Locate the cell with the specified text and output its (x, y) center coordinate. 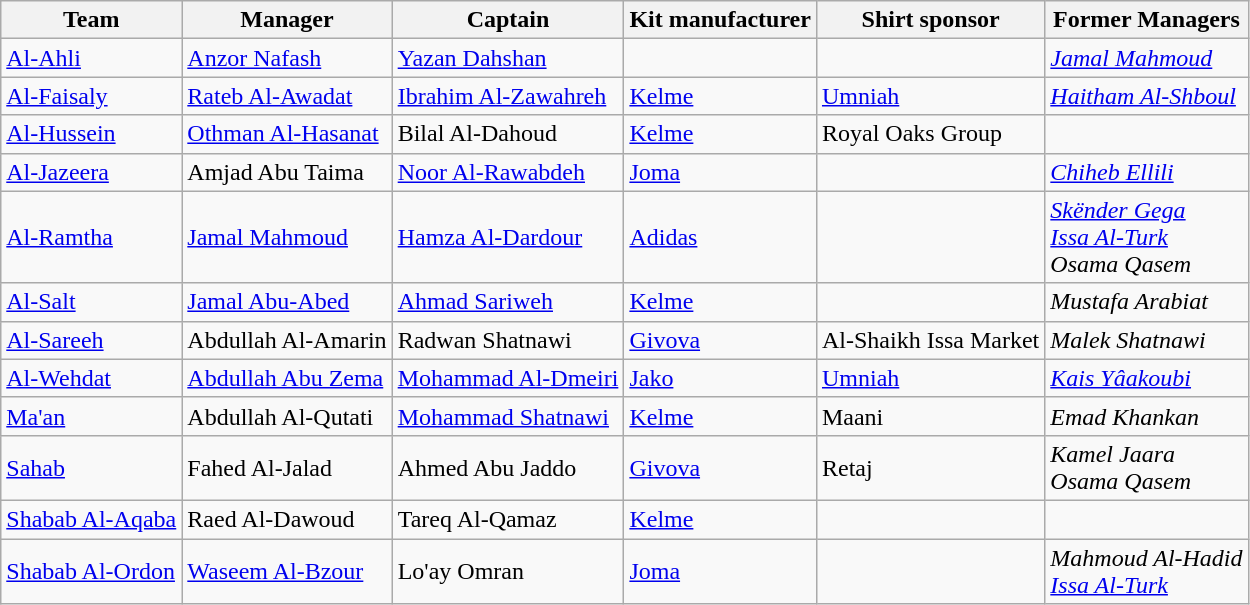
Abdullah Abu Zema (287, 378)
Al-Shaikh Issa Market (930, 340)
Ma'an (92, 416)
Al-Salt (92, 302)
Maani (930, 416)
Al-Sareeh (92, 340)
Mustafa Arabiat (1146, 302)
Jamal Abu-Abed (287, 302)
Abdullah Al-Amarin (287, 340)
Rateb Al-Awadat (287, 96)
Waseem Al-Bzour (287, 570)
Malek Shatnawi (1146, 340)
Al-Faisaly (92, 96)
Radwan Shatnawi (508, 340)
Othman Al-Hasanat (287, 134)
Lo'ay Omran (508, 570)
Shabab Al-Aqaba (92, 519)
Yazan Dahshan (508, 58)
Captain (508, 20)
Raed Al-Dawoud (287, 519)
Hamza Al-Dardour (508, 237)
Skënder Gega Issa Al-Turk Osama Qasem (1146, 237)
Former Managers (1146, 20)
Bilal Al-Dahoud (508, 134)
Al-Ramtha (92, 237)
Anzor Nafash (287, 58)
Jako (720, 378)
Al-Ahli (92, 58)
Team (92, 20)
Kais Yâakoubi (1146, 378)
Amjad Abu Taima (287, 172)
Chiheb Ellili (1146, 172)
Tareq Al-Qamaz (508, 519)
Ibrahim Al-Zawahreh (508, 96)
Al-Hussein (92, 134)
Retaj (930, 468)
Royal Oaks Group (930, 134)
Mahmoud Al-Hadid Issa Al-Turk (1146, 570)
Fahed Al-Jalad (287, 468)
Emad Khankan (1146, 416)
Sahab (92, 468)
Shabab Al-Ordon (92, 570)
Mohammad Shatnawi (508, 416)
Manager (287, 20)
Ahmad Sariweh (508, 302)
Ahmed Abu Jaddo (508, 468)
Noor Al-Rawabdeh (508, 172)
Al-Jazeera (92, 172)
Shirt sponsor (930, 20)
Adidas (720, 237)
Kit manufacturer (720, 20)
Kamel Jaara Osama Qasem (1146, 468)
Abdullah Al-Qutati (287, 416)
Haitham Al-Shboul (1146, 96)
Mohammad Al-Dmeiri (508, 378)
Al-Wehdat (92, 378)
